Scan for the cell matching the given text and deliver its (X, Y) coordinate at center. 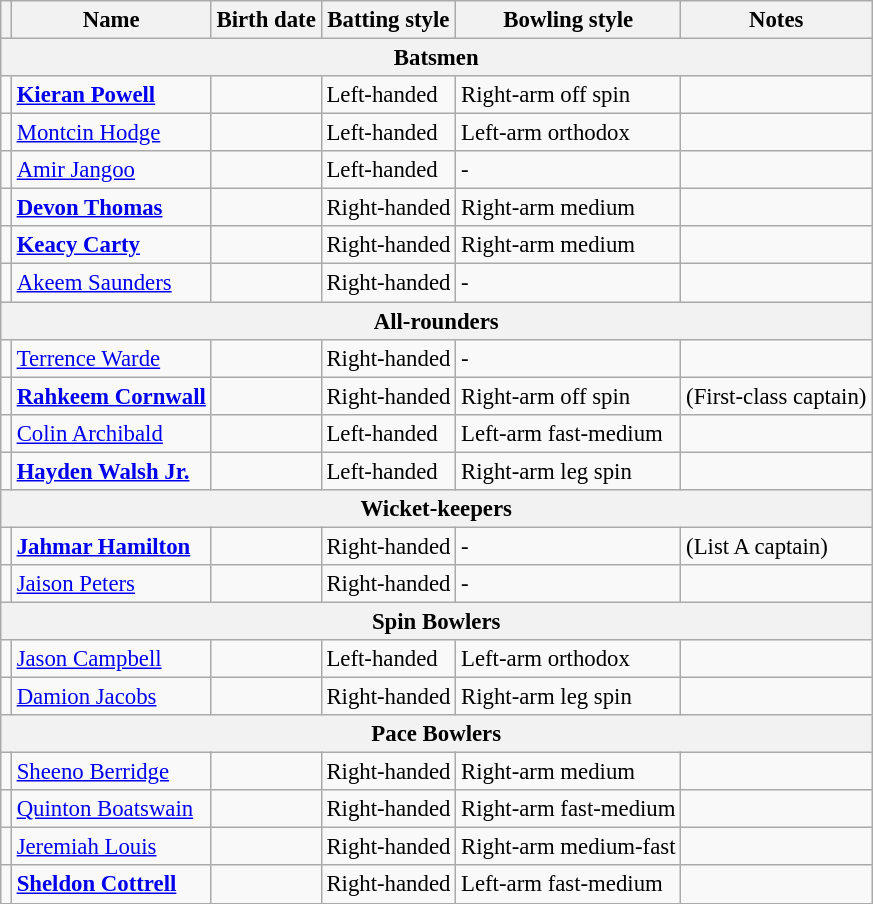
Sheeno Berridge (111, 772)
Terrence Warde (111, 358)
Sheldon Cottrell (111, 885)
Kieran Powell (111, 95)
Colin Archibald (111, 433)
(List A captain) (776, 546)
Notes (776, 20)
Jaison Peters (111, 584)
Right-arm fast-medium (568, 809)
Jason Campbell (111, 659)
Batting style (388, 20)
Batsmen (436, 58)
Akeem Saunders (111, 283)
Bowling style (568, 20)
Quinton Boatswain (111, 809)
Pace Bowlers (436, 734)
Keacy Carty (111, 245)
Jahmar Hamilton (111, 546)
Hayden Walsh Jr. (111, 471)
Damion Jacobs (111, 697)
Spin Bowlers (436, 621)
Wicket-keepers (436, 509)
Montcin Hodge (111, 133)
All-rounders (436, 321)
(First-class captain) (776, 396)
Name (111, 20)
Jeremiah Louis (111, 847)
Devon Thomas (111, 208)
Rahkeem Cornwall (111, 396)
Amir Jangoo (111, 170)
Right-arm medium-fast (568, 847)
Birth date (266, 20)
